Scan for the cell matching the given text and deliver its (x, y) coordinate at center. 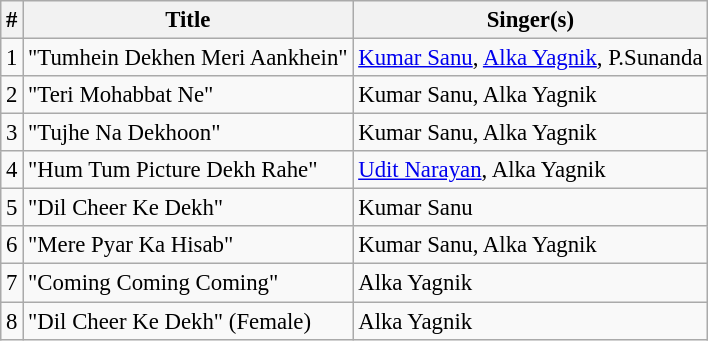
3 (12, 133)
Singer(s) (530, 20)
5 (12, 208)
8 (12, 321)
6 (12, 245)
# (12, 20)
Kumar Sanu (530, 208)
7 (12, 283)
"Dil Cheer Ke Dekh" (188, 208)
4 (12, 170)
"Mere Pyar Ka Hisab" (188, 245)
Title (188, 20)
Kumar Sanu, Alka Yagnik, P.Sunanda (530, 58)
Udit Narayan, Alka Yagnik (530, 170)
"Hum Tum Picture Dekh Rahe" (188, 170)
1 (12, 58)
"Tumhein Dekhen Meri Aankhein" (188, 58)
"Dil Cheer Ke Dekh" (Female) (188, 321)
"Tujhe Na Dekhoon" (188, 133)
2 (12, 95)
"Teri Mohabbat Ne" (188, 95)
"Coming Coming Coming" (188, 283)
